For the text-containing cell, return its midpoint in [x, y] coordinate format. 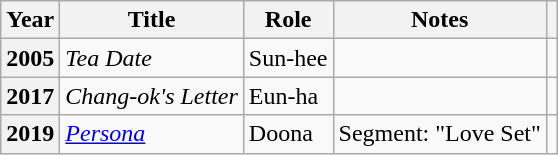
Doona [288, 134]
2017 [30, 96]
Notes [440, 20]
Title [152, 20]
Sun-hee [288, 58]
Role [288, 20]
Persona [152, 134]
Eun-ha [288, 96]
2019 [30, 134]
Chang-ok's Letter [152, 96]
Year [30, 20]
Tea Date [152, 58]
Segment: "Love Set" [440, 134]
2005 [30, 58]
